Identify which cell holds the provided text, then report its [x, y] central coordinate. 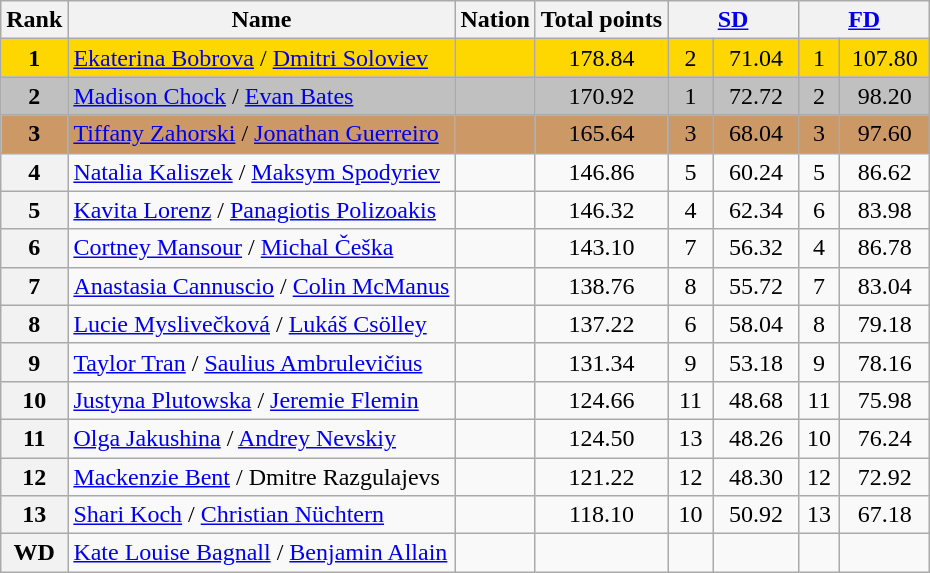
131.34 [601, 362]
146.86 [601, 172]
55.72 [756, 286]
143.10 [601, 248]
62.34 [756, 210]
Lucie Myslivečková / Lukáš Csölley [262, 324]
Madison Chock / Evan Bates [262, 96]
SD [734, 20]
67.18 [885, 515]
78.16 [885, 362]
76.24 [885, 438]
170.92 [601, 96]
107.80 [885, 58]
Kate Louise Bagnall / Benjamin Allain [262, 553]
Kavita Lorenz / Panagiotis Polizoakis [262, 210]
83.98 [885, 210]
79.18 [885, 324]
Shari Koch / Christian Nüchtern [262, 515]
FD [864, 20]
48.26 [756, 438]
Taylor Tran / Saulius Ambrulevičius [262, 362]
60.24 [756, 172]
WD [34, 553]
72.92 [885, 477]
Ekaterina Bobrova / Dmitri Soloviev [262, 58]
124.50 [601, 438]
Rank [34, 20]
124.66 [601, 400]
97.60 [885, 134]
Olga Jakushina / Andrey Nevskiy [262, 438]
165.64 [601, 134]
50.92 [756, 515]
48.30 [756, 477]
138.76 [601, 286]
68.04 [756, 134]
Anastasia Cannuscio / Colin McManus [262, 286]
56.32 [756, 248]
121.22 [601, 477]
Mackenzie Bent / Dmitre Razgulajevs [262, 477]
75.98 [885, 400]
58.04 [756, 324]
137.22 [601, 324]
72.72 [756, 96]
Total points [601, 20]
Justyna Plutowska / Jeremie Flemin [262, 400]
98.20 [885, 96]
Natalia Kaliszek / Maksym Spodyriev [262, 172]
Cortney Mansour / Michal Češka [262, 248]
86.62 [885, 172]
118.10 [601, 515]
Name [262, 20]
53.18 [756, 362]
48.68 [756, 400]
71.04 [756, 58]
86.78 [885, 248]
Tiffany Zahorski / Jonathan Guerreiro [262, 134]
178.84 [601, 58]
146.32 [601, 210]
Nation [495, 20]
83.04 [885, 286]
